Find where the given text appears and provide that cell's center as [x, y] coordinate. 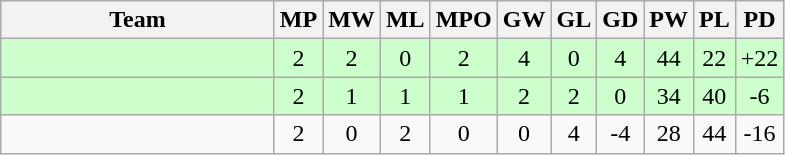
MPO [464, 20]
-4 [620, 134]
34 [669, 96]
22 [714, 58]
GD [620, 20]
-16 [760, 134]
40 [714, 96]
ML [405, 20]
PD [760, 20]
MP [298, 20]
MW [352, 20]
28 [669, 134]
+22 [760, 58]
PL [714, 20]
GL [574, 20]
PW [669, 20]
-6 [760, 96]
Team [138, 20]
GW [524, 20]
